From the cell containing the given text, extract its center point as [X, Y] coordinate. 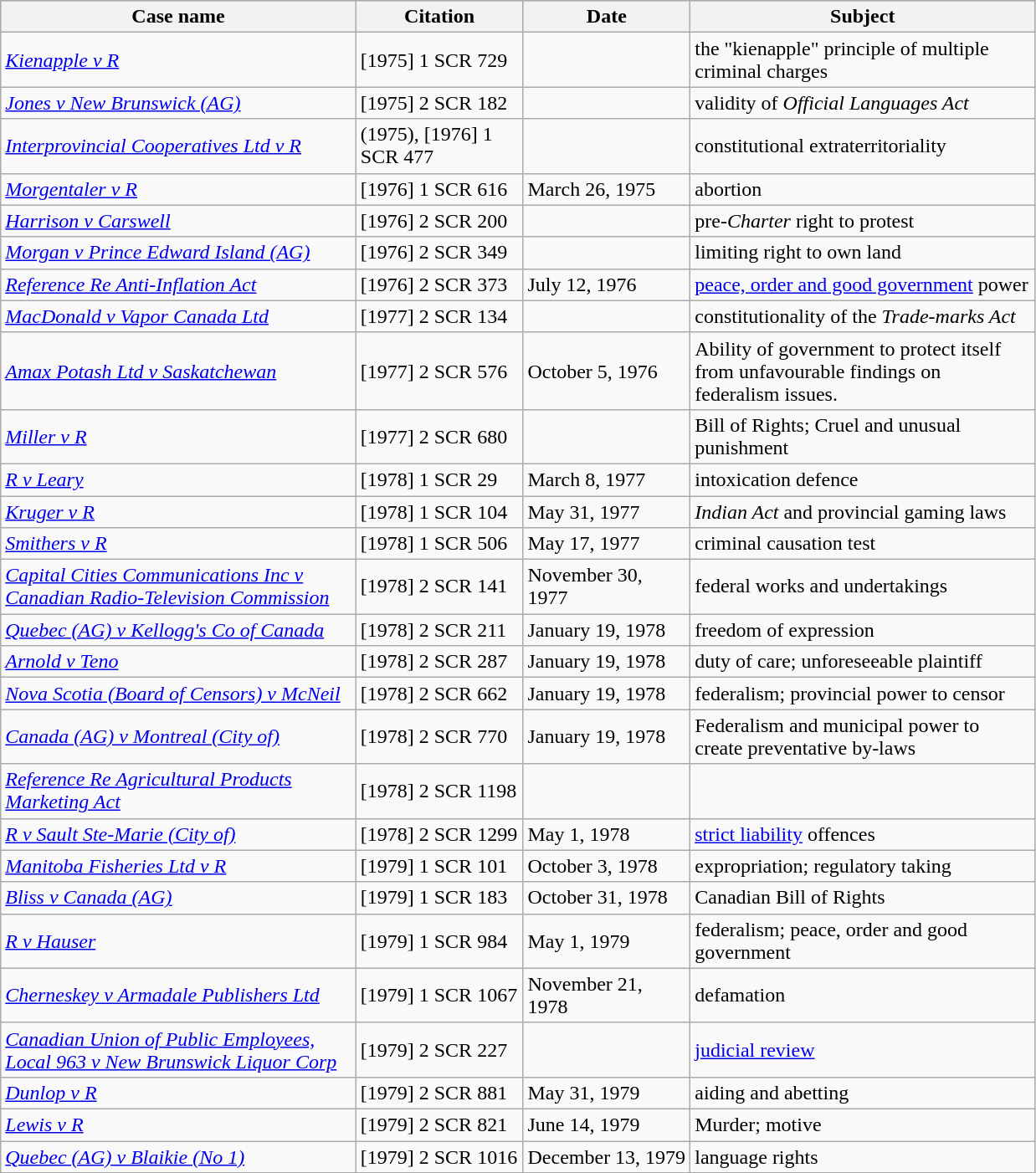
[1978] 2 SCR 1198 [439, 791]
[1979] 2 SCR 227 [439, 1049]
expropriation; regulatory taking [863, 866]
abortion [863, 189]
validity of Official Languages Act [863, 103]
Quebec (AG) v Blaikie (No 1) [178, 1157]
October 31, 1978 [607, 898]
[1978] 2 SCR 1299 [439, 834]
Lewis v R [178, 1124]
Ability of government to protect itself from unfavourable findings on federalism issues. [863, 371]
May 31, 1979 [607, 1093]
(1975), [1976] 1 SCR 477 [439, 146]
[1979] 1 SCR 1067 [439, 996]
October 3, 1978 [607, 866]
MacDonald v Vapor Canada Ltd [178, 316]
[1977] 2 SCR 576 [439, 371]
Amax Potash Ltd v Saskatchewan [178, 371]
federalism; provincial power to censor [863, 694]
[1979] 1 SCR 101 [439, 866]
November 21, 1978 [607, 996]
[1976] 2 SCR 373 [439, 284]
[1978] 1 SCR 506 [439, 544]
pre-Charter right to protest [863, 221]
[1979] 2 SCR 881 [439, 1093]
[1979] 1 SCR 984 [439, 940]
[1978] 2 SCR 211 [439, 630]
Bliss v Canada (AG) [178, 898]
[1978] 2 SCR 141 [439, 587]
constitutionality of the Trade-marks Act [863, 316]
July 12, 1976 [607, 284]
the "kienapple" principle of multiple criminal charges [863, 60]
[1976] 1 SCR 616 [439, 189]
duty of care; unforeseeable plaintiff [863, 662]
[1979] 2 SCR 821 [439, 1124]
Interprovincial Cooperatives Ltd v R [178, 146]
December 13, 1979 [607, 1157]
[1976] 2 SCR 349 [439, 253]
[1975] 2 SCR 182 [439, 103]
[1976] 2 SCR 200 [439, 221]
federalism; peace, order and good government [863, 940]
Date [607, 17]
Quebec (AG) v Kellogg's Co of Canada [178, 630]
constitutional extraterritoriality [863, 146]
[1978] 1 SCR 104 [439, 511]
intoxication defence [863, 479]
Morgan v Prince Edward Island (AG) [178, 253]
March 8, 1977 [607, 479]
freedom of expression [863, 630]
Cherneskey v Armadale Publishers Ltd [178, 996]
R v Hauser [178, 940]
November 30, 1977 [607, 587]
Canada (AG) v Montreal (City of) [178, 736]
[1975] 1 SCR 729 [439, 60]
Bill of Rights; Cruel and unusual punishment [863, 437]
Canadian Bill of Rights [863, 898]
Jones v New Brunswick (AG) [178, 103]
Kienapple v R [178, 60]
[1979] 1 SCR 183 [439, 898]
[1977] 2 SCR 680 [439, 437]
[1978] 1 SCR 29 [439, 479]
peace, order and good government power [863, 284]
[1979] 2 SCR 1016 [439, 1157]
language rights [863, 1157]
Subject [863, 17]
R v Leary [178, 479]
strict liability offences [863, 834]
Harrison v Carswell [178, 221]
Indian Act and provincial gaming laws [863, 511]
federal works and undertakings [863, 587]
Kruger v R [178, 511]
[1978] 2 SCR 662 [439, 694]
Citation [439, 17]
[1978] 2 SCR 770 [439, 736]
Canadian Union of Public Employees, Local 963 v New Brunswick Liquor Corp [178, 1049]
Reference Re Agricultural Products Marketing Act [178, 791]
Capital Cities Communications Inc v Canadian Radio-Television Commission [178, 587]
May 1, 1978 [607, 834]
R v Sault Ste-Marie (City of) [178, 834]
May 17, 1977 [607, 544]
[1977] 2 SCR 134 [439, 316]
defamation [863, 996]
Federalism and municipal power to create preventative by-laws [863, 736]
judicial review [863, 1049]
limiting right to own land [863, 253]
June 14, 1979 [607, 1124]
Manitoba Fisheries Ltd v R [178, 866]
Dunlop v R [178, 1093]
Morgentaler v R [178, 189]
aiding and abetting [863, 1093]
Miller v R [178, 437]
Murder; motive [863, 1124]
Arnold v Teno [178, 662]
Smithers v R [178, 544]
March 26, 1975 [607, 189]
[1978] 2 SCR 287 [439, 662]
Reference Re Anti-Inflation Act [178, 284]
Nova Scotia (Board of Censors) v McNeil [178, 694]
Case name [178, 17]
May 1, 1979 [607, 940]
October 5, 1976 [607, 371]
criminal causation test [863, 544]
May 31, 1977 [607, 511]
